Determine the (x, y) coordinate at the center of the cell enclosing the given text.  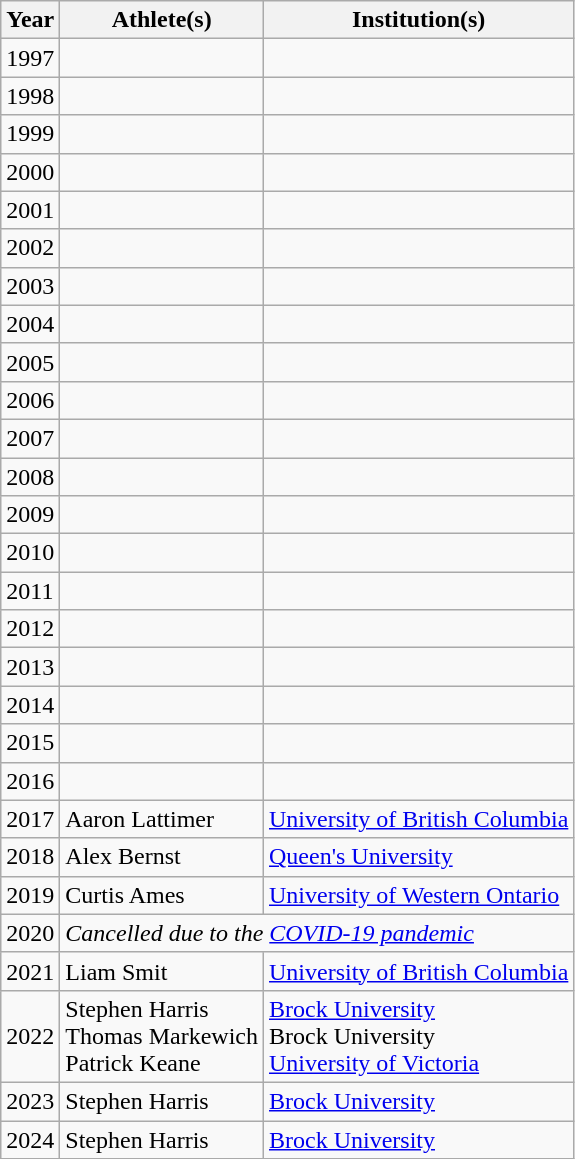
2016 (30, 781)
2009 (30, 515)
2013 (30, 667)
2014 (30, 705)
2020 (30, 933)
Curtis Ames (162, 895)
2003 (30, 286)
2005 (30, 362)
2021 (30, 971)
2018 (30, 857)
2023 (30, 1101)
Liam Smit (162, 971)
2011 (30, 591)
Stephen HarrisThomas MarkewichPatrick Keane (162, 1036)
Athlete(s) (162, 20)
Year (30, 20)
Institution(s) (418, 20)
2004 (30, 324)
2006 (30, 400)
2015 (30, 743)
University of Western Ontario (418, 895)
Cancelled due to the COVID-19 pandemic (317, 933)
2008 (30, 477)
Brock UniversityBrock UniversityUniversity of Victoria (418, 1036)
2024 (30, 1139)
1999 (30, 134)
1997 (30, 58)
2002 (30, 248)
2001 (30, 210)
2010 (30, 553)
2019 (30, 895)
1998 (30, 96)
2022 (30, 1036)
Queen's University (418, 857)
2012 (30, 629)
2017 (30, 819)
Aaron Lattimer (162, 819)
Alex Bernst (162, 857)
2007 (30, 438)
2000 (30, 172)
